Search for the cell housing the specified text and yield its (x, y) center coordinate. 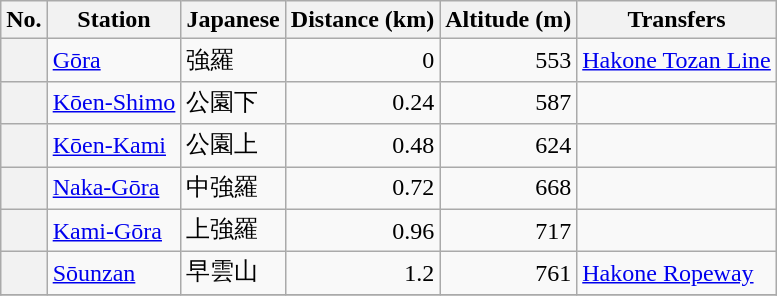
Naka-Gōra (114, 188)
上強羅 (233, 230)
587 (508, 102)
0.72 (362, 188)
668 (508, 188)
0 (362, 60)
Sōunzan (114, 274)
0.96 (362, 230)
Hakone Tozan Line (677, 60)
Kami-Gōra (114, 230)
624 (508, 146)
1.2 (362, 274)
717 (508, 230)
中強羅 (233, 188)
早雲山 (233, 274)
553 (508, 60)
Kōen-Shimo (114, 102)
公園下 (233, 102)
0.48 (362, 146)
Distance (km) (362, 20)
No. (24, 20)
Altitude (m) (508, 20)
Transfers (677, 20)
Station (114, 20)
Hakone Ropeway (677, 274)
公園上 (233, 146)
0.24 (362, 102)
761 (508, 274)
Japanese (233, 20)
Gōra (114, 60)
Kōen-Kami (114, 146)
強羅 (233, 60)
